Detect which cell encompasses the target text, then output its [X, Y] center coordinate. 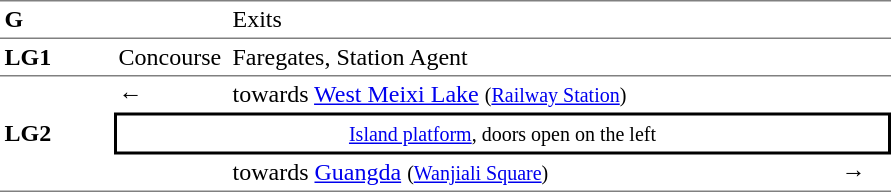
Island platform, doors open on the left [502, 133]
Faregates, Station Agent [532, 58]
LG2 [57, 134]
LG1 [57, 58]
Exits [532, 20]
towards West Meixi Lake (Railway Station) [532, 94]
towards Guangda (Wanjiali Square) [532, 173]
Concourse [171, 58]
G [57, 20]
→ [864, 173]
← [171, 94]
